Pinpoint the cell where the given text exists, returning its [x, y] midpoint coordinate. 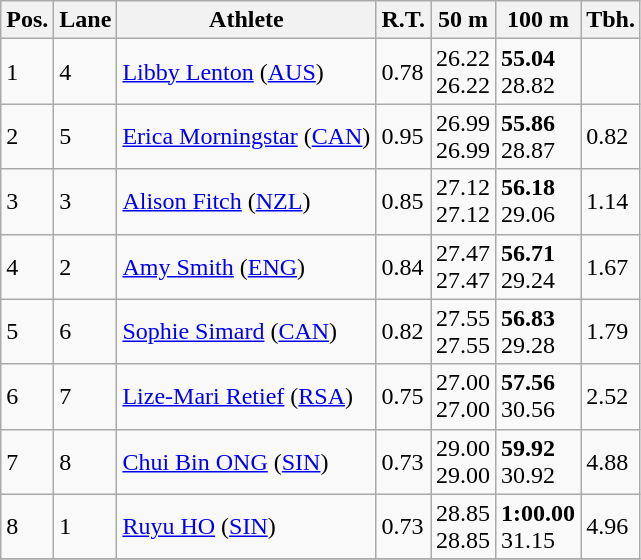
Lize-Mari Retief (RSA) [246, 396]
2.52 [611, 396]
0.75 [404, 396]
Lane [86, 20]
Alison Fitch (NZL) [246, 202]
1.14 [611, 202]
Ruyu HO (SIN) [246, 526]
Erica Morningstar (CAN) [246, 136]
26.2226.22 [464, 72]
56.7129.24 [538, 266]
4.96 [611, 526]
27.4727.47 [464, 266]
55.8628.87 [538, 136]
1:00.0031.15 [538, 526]
R.T. [404, 20]
Athlete [246, 20]
Amy Smith (ENG) [246, 266]
27.1227.12 [464, 202]
56.1829.06 [538, 202]
59.9230.92 [538, 462]
29.0029.00 [464, 462]
56.8329.28 [538, 332]
Pos. [28, 20]
0.84 [404, 266]
27.0027.00 [464, 396]
Tbh. [611, 20]
28.8528.85 [464, 526]
Sophie Simard (CAN) [246, 332]
1.67 [611, 266]
50 m [464, 20]
0.95 [404, 136]
Libby Lenton (AUS) [246, 72]
27.5527.55 [464, 332]
26.9926.99 [464, 136]
Chui Bin ONG (SIN) [246, 462]
55.0428.82 [538, 72]
4.88 [611, 462]
0.78 [404, 72]
1.79 [611, 332]
0.85 [404, 202]
100 m [538, 20]
57.5630.56 [538, 396]
